Locate the cell with the specified text and output its [X, Y] center coordinate. 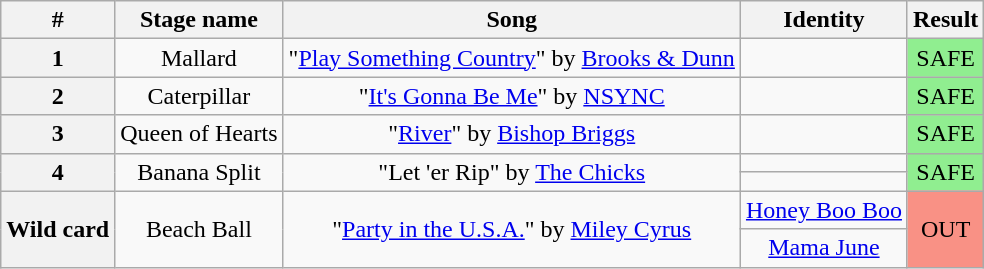
Identity [824, 20]
OUT [945, 229]
Caterpillar [199, 96]
Queen of Hearts [199, 134]
"It's Gonna Be Me" by NSYNC [512, 96]
1 [58, 58]
Result [945, 20]
Mallard [199, 58]
Song [512, 20]
"River" by Bishop Briggs [512, 134]
"Play Something Country" by Brooks & Dunn [512, 58]
3 [58, 134]
Mama June [824, 248]
Stage name [199, 20]
4 [58, 172]
Beach Ball [199, 229]
Banana Split [199, 172]
2 [58, 96]
"Party in the U.S.A." by Miley Cyrus [512, 229]
Honey Boo Boo [824, 210]
Wild card [58, 229]
# [58, 20]
"Let 'er Rip" by The Chicks [512, 172]
